Scan for the cell matching the given text and deliver its (X, Y) coordinate at center. 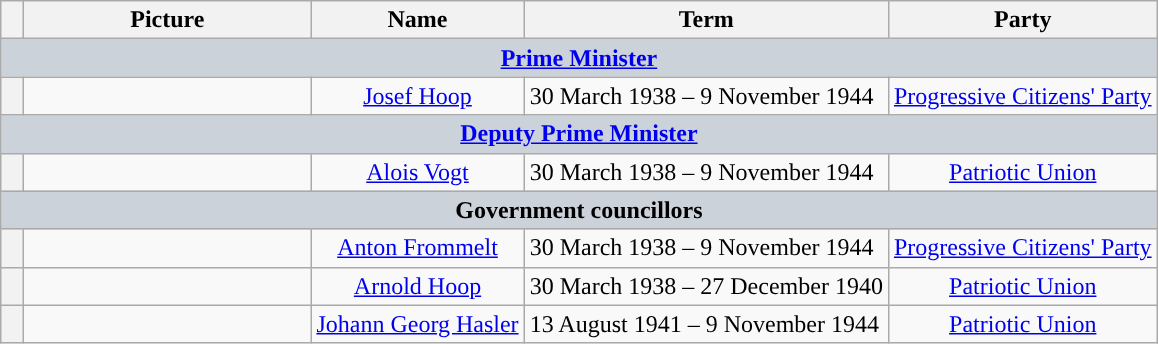
Alois Vogt (418, 172)
Josef Hoop (418, 96)
Picture (168, 20)
Johann Georg Hasler (418, 324)
Anton Frommelt (418, 248)
Term (706, 20)
Arnold Hoop (418, 286)
Government councillors (579, 210)
13 August 1941 – 9 November 1944 (706, 324)
30 March 1938 – 27 December 1940 (706, 286)
Prime Minister (579, 58)
Deputy Prime Minister (579, 134)
Party (1022, 20)
Name (418, 20)
